Locate the cell with the specified text and output its (X, Y) center coordinate. 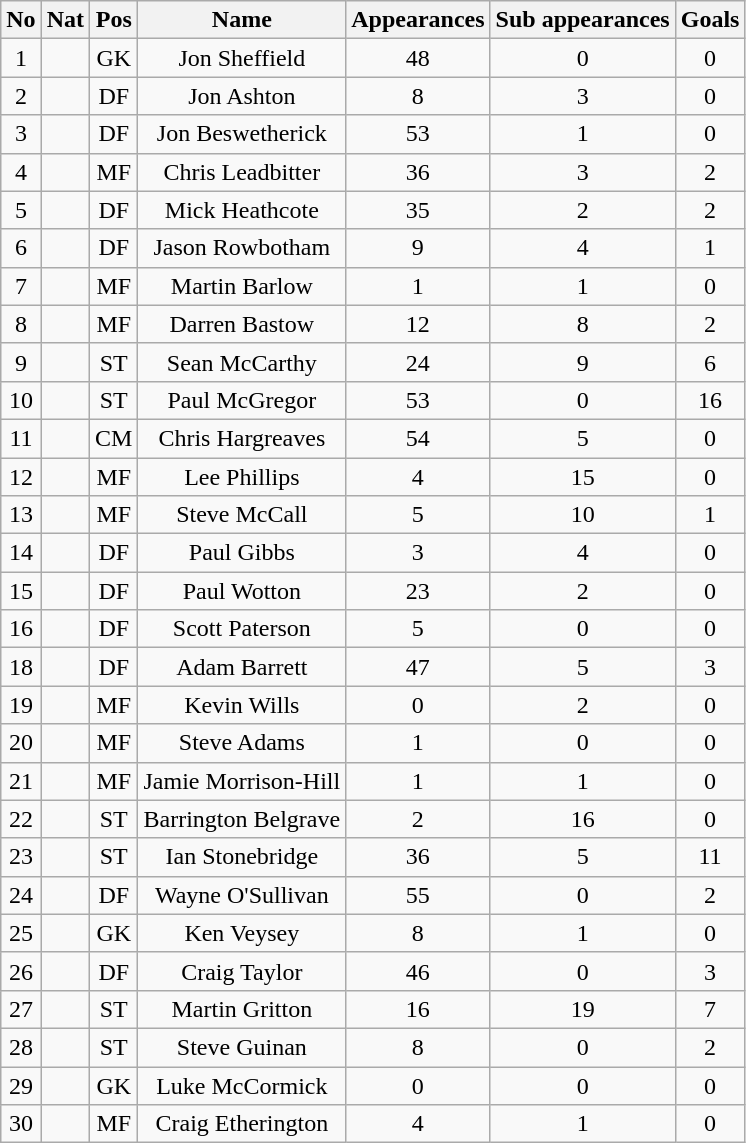
CM (114, 438)
Mick Heathcote (242, 210)
Barrington Belgrave (242, 819)
Sub appearances (582, 20)
Ian Stonebridge (242, 857)
22 (21, 819)
Jon Beswetherick (242, 134)
Scott Paterson (242, 629)
Appearances (418, 20)
47 (418, 667)
Luke McCormick (242, 1085)
Steve McCall (242, 515)
54 (418, 438)
Jamie Morrison-Hill (242, 781)
Pos (114, 20)
Chris Hargreaves (242, 438)
48 (418, 58)
Craig Taylor (242, 971)
25 (21, 933)
13 (21, 515)
Nat (65, 20)
Darren Bastow (242, 324)
55 (418, 895)
Wayne O'Sullivan (242, 895)
No (21, 20)
Steve Guinan (242, 1047)
Sean McCarthy (242, 362)
Paul McGregor (242, 400)
Jon Ashton (242, 96)
Steve Adams (242, 743)
Kevin Wills (242, 705)
Paul Wotton (242, 591)
14 (21, 553)
18 (21, 667)
Goals (710, 20)
30 (21, 1124)
Lee Phillips (242, 477)
Ken Veysey (242, 933)
Chris Leadbitter (242, 172)
Jon Sheffield (242, 58)
21 (21, 781)
46 (418, 971)
27 (21, 1009)
35 (418, 210)
Craig Etherington (242, 1124)
Jason Rowbotham (242, 248)
20 (21, 743)
Martin Gritton (242, 1009)
Paul Gibbs (242, 553)
26 (21, 971)
29 (21, 1085)
Martin Barlow (242, 286)
28 (21, 1047)
Name (242, 20)
Adam Barrett (242, 667)
